Capture the cell that displays the provided text and extract its [x, y] central coordinate. 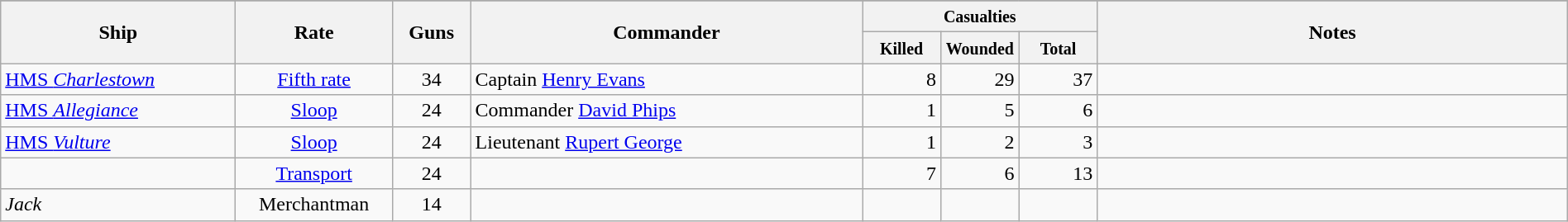
14 [432, 205]
Ship [118, 32]
Commander [667, 32]
37 [1059, 79]
HMS Vulture [118, 142]
Transport [314, 173]
2 [979, 142]
7 [901, 173]
5 [979, 111]
29 [979, 79]
Notes [1332, 32]
8 [901, 79]
Captain Henry Evans [667, 79]
Total [1059, 48]
Guns [432, 32]
3 [1059, 142]
13 [1059, 173]
Fifth rate [314, 79]
Commander David Phips [667, 111]
HMS Charlestown [118, 79]
HMS Allegiance [118, 111]
34 [432, 79]
Merchantman [314, 205]
Wounded [979, 48]
Rate [314, 32]
Casualties [980, 17]
Lieutenant Rupert George [667, 142]
Killed [901, 48]
Jack [118, 205]
